Locate the cell with the specified text and output its [x, y] center coordinate. 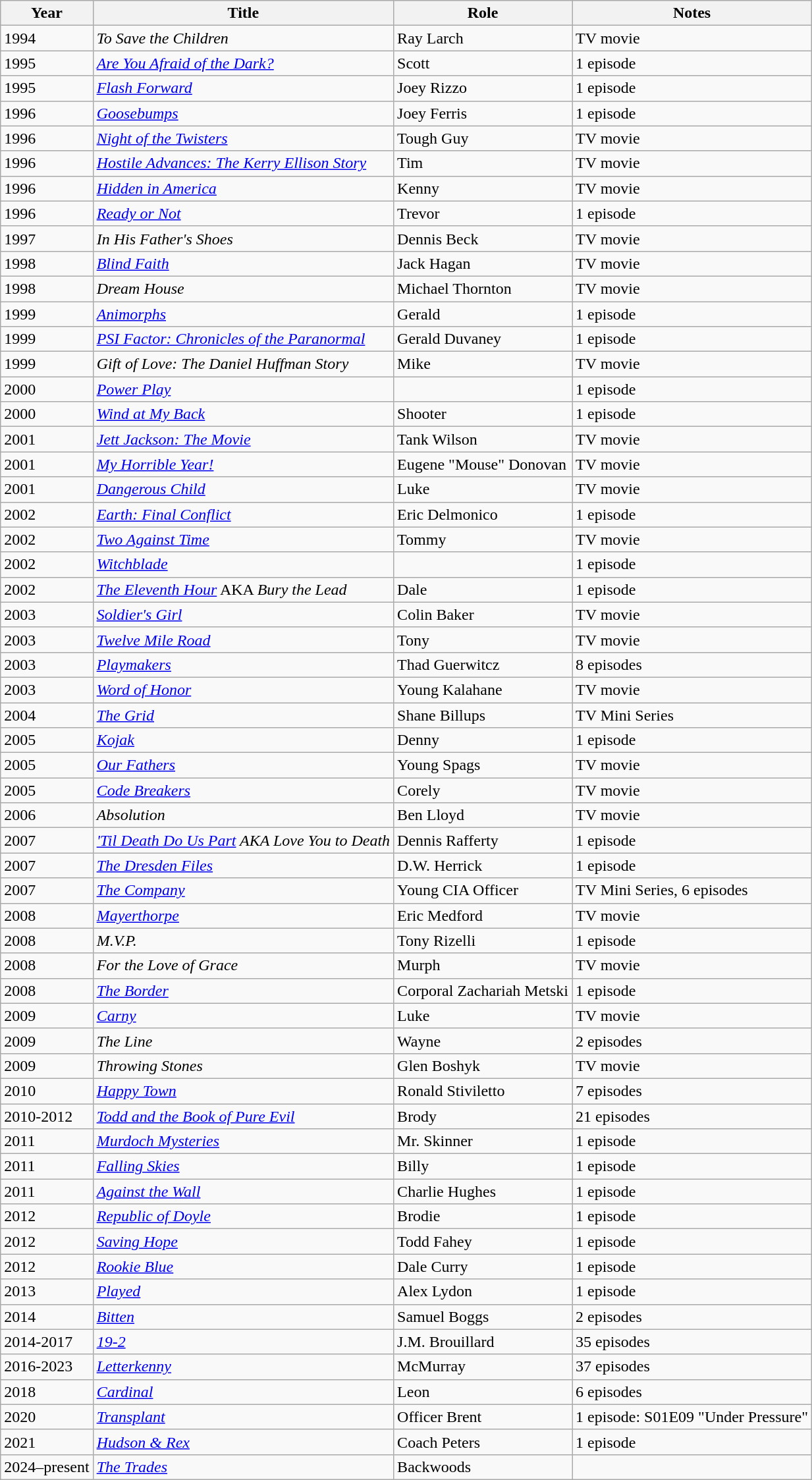
Hidden in America [243, 188]
Dennis Beck [483, 238]
Ray Larch [483, 38]
Young Spags [483, 765]
Gift of Love: The Daniel Huffman Story [243, 364]
Tough Guy [483, 138]
7 episodes [692, 1091]
The Border [243, 991]
Mr. Skinner [483, 1141]
Twelve Mile Road [243, 640]
Tank Wilson [483, 439]
Happy Town [243, 1091]
Jett Jackson: The Movie [243, 439]
Mayerthorpe [243, 916]
The Dresden Files [243, 865]
Notes [692, 13]
19-2 [243, 1342]
Officer Brent [483, 1417]
Republic of Doyle [243, 1217]
Ronald Stiviletto [483, 1091]
Charlie Hughes [483, 1192]
Cardinal [243, 1392]
Our Fathers [243, 765]
Brodie [483, 1217]
McMurray [483, 1367]
Against the Wall [243, 1192]
Corporal Zachariah Metski [483, 991]
The Trades [243, 1467]
Flash Forward [243, 88]
Tony Rizelli [483, 941]
Young CIA Officer [483, 891]
In His Father's Shoes [243, 238]
2020 [47, 1417]
8 episodes [692, 665]
Tim [483, 163]
Trevor [483, 213]
Blind Faith [243, 263]
Scott [483, 63]
2013 [47, 1292]
Bitten [243, 1317]
Carny [243, 1016]
Night of the Twisters [243, 138]
Dangerous Child [243, 489]
M.V.P. [243, 941]
Title [243, 13]
Colin Baker [483, 615]
Played [243, 1292]
Alex Lydon [483, 1292]
1994 [47, 38]
1997 [47, 238]
Denny [483, 740]
Shane Billups [483, 715]
2010-2012 [47, 1116]
2014 [47, 1317]
1 episode: S01E09 "Under Pressure" [692, 1417]
To Save the Children [243, 38]
Rookie Blue [243, 1267]
Falling Skies [243, 1166]
Billy [483, 1166]
2021 [47, 1442]
Eugene "Mouse" Donovan [483, 464]
'Til Death Do Us Part AKA Love You to Death [243, 840]
TV Mini Series [692, 715]
2014-2017 [47, 1342]
Power Play [243, 389]
Playmakers [243, 665]
Corely [483, 790]
Throwing Stones [243, 1066]
Gerald Duvaney [483, 339]
Dale [483, 589]
Coach Peters [483, 1442]
2024–present [47, 1467]
Brody [483, 1116]
Todd and the Book of Pure Evil [243, 1116]
Gerald [483, 314]
Leon [483, 1392]
Hostile Advances: The Kerry Ellison Story [243, 163]
Ready or Not [243, 213]
Joey Rizzo [483, 88]
My Horrible Year! [243, 464]
Letterkenny [243, 1367]
Dream House [243, 288]
37 episodes [692, 1367]
Murdoch Mysteries [243, 1141]
Hudson & Rex [243, 1442]
Shooter [483, 414]
For the Love of Grace [243, 966]
The Eleventh Hour AKA Bury the Lead [243, 589]
Code Breakers [243, 790]
6 episodes [692, 1392]
Dale Curry [483, 1267]
Transplant [243, 1417]
Thad Guerwitcz [483, 665]
Ben Lloyd [483, 815]
Are You Afraid of the Dark? [243, 63]
Jack Hagan [483, 263]
21 episodes [692, 1116]
Tony [483, 640]
Murph [483, 966]
J.M. Brouillard [483, 1342]
The Company [243, 891]
2004 [47, 715]
Role [483, 13]
TV Mini Series, 6 episodes [692, 891]
Kojak [243, 740]
D.W. Herrick [483, 865]
Eric Delmonico [483, 514]
Wind at My Back [243, 414]
Samuel Boggs [483, 1317]
Todd Fahey [483, 1242]
Wayne [483, 1041]
Backwoods [483, 1467]
Goosebumps [243, 113]
Word of Honor [243, 690]
The Grid [243, 715]
Year [47, 13]
Saving Hope [243, 1242]
The Line [243, 1041]
Glen Boshyk [483, 1066]
Kenny [483, 188]
Dennis Rafferty [483, 840]
Mike [483, 364]
Two Against Time [243, 539]
Absolution [243, 815]
Eric Medford [483, 916]
Witchblade [243, 564]
PSI Factor: Chronicles of the Paranormal [243, 339]
Joey Ferris [483, 113]
Young Kalahane [483, 690]
2010 [47, 1091]
Tommy [483, 539]
Animorphs [243, 314]
Michael Thornton [483, 288]
35 episodes [692, 1342]
2018 [47, 1392]
2016-2023 [47, 1367]
Soldier's Girl [243, 615]
Earth: Final Conflict [243, 514]
2006 [47, 815]
